Find where the given text appears and provide that cell's center as (X, Y) coordinate. 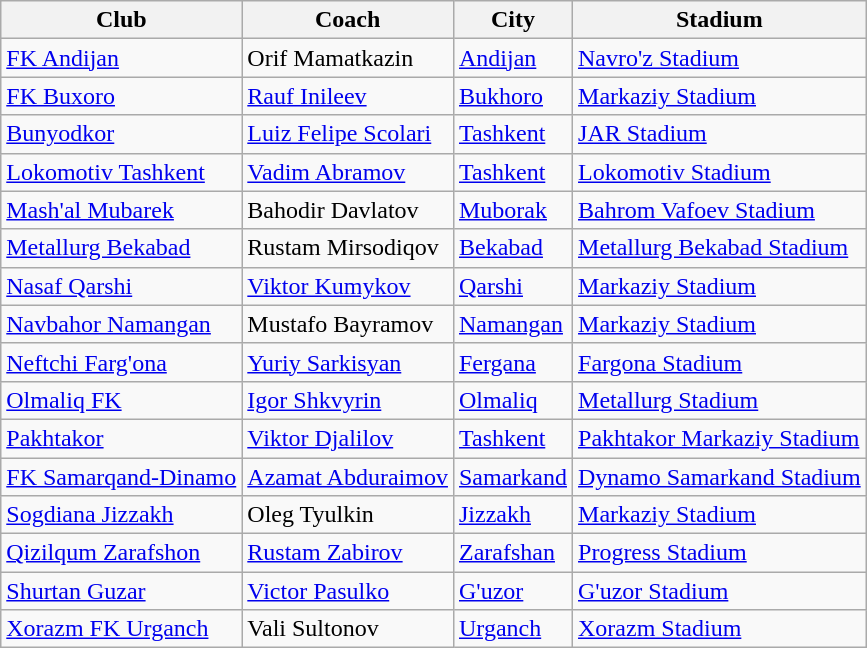
City (512, 20)
JAR Stadium (720, 134)
Sogdiana Jizzakh (122, 515)
Vali Sultonov (348, 629)
Metallurg Stadium (720, 400)
Rauf Inileev (348, 96)
Bahodir Davlatov (348, 210)
Rustam Zabirov (348, 553)
Xorazm FK Urganch (122, 629)
Vadim Abramov (348, 172)
Bunyodkor (122, 134)
Metallurg Bekabad (122, 248)
Fargona Stadium (720, 362)
FK Buxoro (122, 96)
Namangan (512, 324)
FK Andijan (122, 58)
Bahrom Vafoev Stadium (720, 210)
Olmaliq FK (122, 400)
Neftchi Farg'ona (122, 362)
Pakhtakor (122, 438)
Yuriy Sarkisyan (348, 362)
Progress Stadium (720, 553)
Navro'z Stadium (720, 58)
Zarafshan (512, 553)
Orif Mamatkazin (348, 58)
Azamat Abduraimov (348, 477)
Stadium (720, 20)
Metallurg Bekabad Stadium (720, 248)
Mustafo Bayramov (348, 324)
Andijan (512, 58)
Rustam Mirsodiqov (348, 248)
FK Samarqand-Dinamo (122, 477)
Dynamo Samarkand Stadium (720, 477)
Coach (348, 20)
Xorazm Stadium (720, 629)
Navbahor Namangan (122, 324)
Fergana (512, 362)
Oleg Tyulkin (348, 515)
Qizilqum Zarafshon (122, 553)
Club (122, 20)
Bukhoro (512, 96)
Olmaliq (512, 400)
Luiz Felipe Scolari (348, 134)
G'uzor (512, 591)
Pakhtakor Markaziy Stadium (720, 438)
G'uzor Stadium (720, 591)
Jizzakh (512, 515)
Viktor Kumykov (348, 286)
Viktor Djalilov (348, 438)
Lokomotiv Stadium (720, 172)
Nasaf Qarshi (122, 286)
Qarshi (512, 286)
Samarkand (512, 477)
Muborak (512, 210)
Victor Pasulko (348, 591)
Mash'al Mubarek (122, 210)
Bekabad (512, 248)
Urganch (512, 629)
Lokomotiv Tashkent (122, 172)
Igor Shkvyrin (348, 400)
Shurtan Guzar (122, 591)
